Capture the cell that displays the provided text and extract its (X, Y) central coordinate. 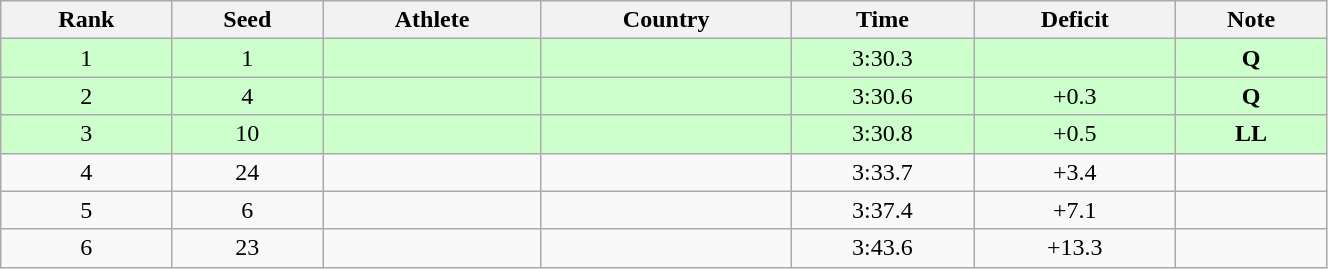
2 (86, 96)
23 (248, 248)
3:43.6 (882, 248)
3 (86, 134)
+3.4 (1075, 172)
10 (248, 134)
Time (882, 20)
+13.3 (1075, 248)
Rank (86, 20)
+0.5 (1075, 134)
Athlete (432, 20)
24 (248, 172)
Seed (248, 20)
5 (86, 210)
LL (1252, 134)
3:33.7 (882, 172)
3:30.6 (882, 96)
Country (666, 20)
3:30.3 (882, 58)
+7.1 (1075, 210)
Note (1252, 20)
3:37.4 (882, 210)
Deficit (1075, 20)
+0.3 (1075, 96)
3:30.8 (882, 134)
